Identify which cell holds the provided text, then report its [X, Y] central coordinate. 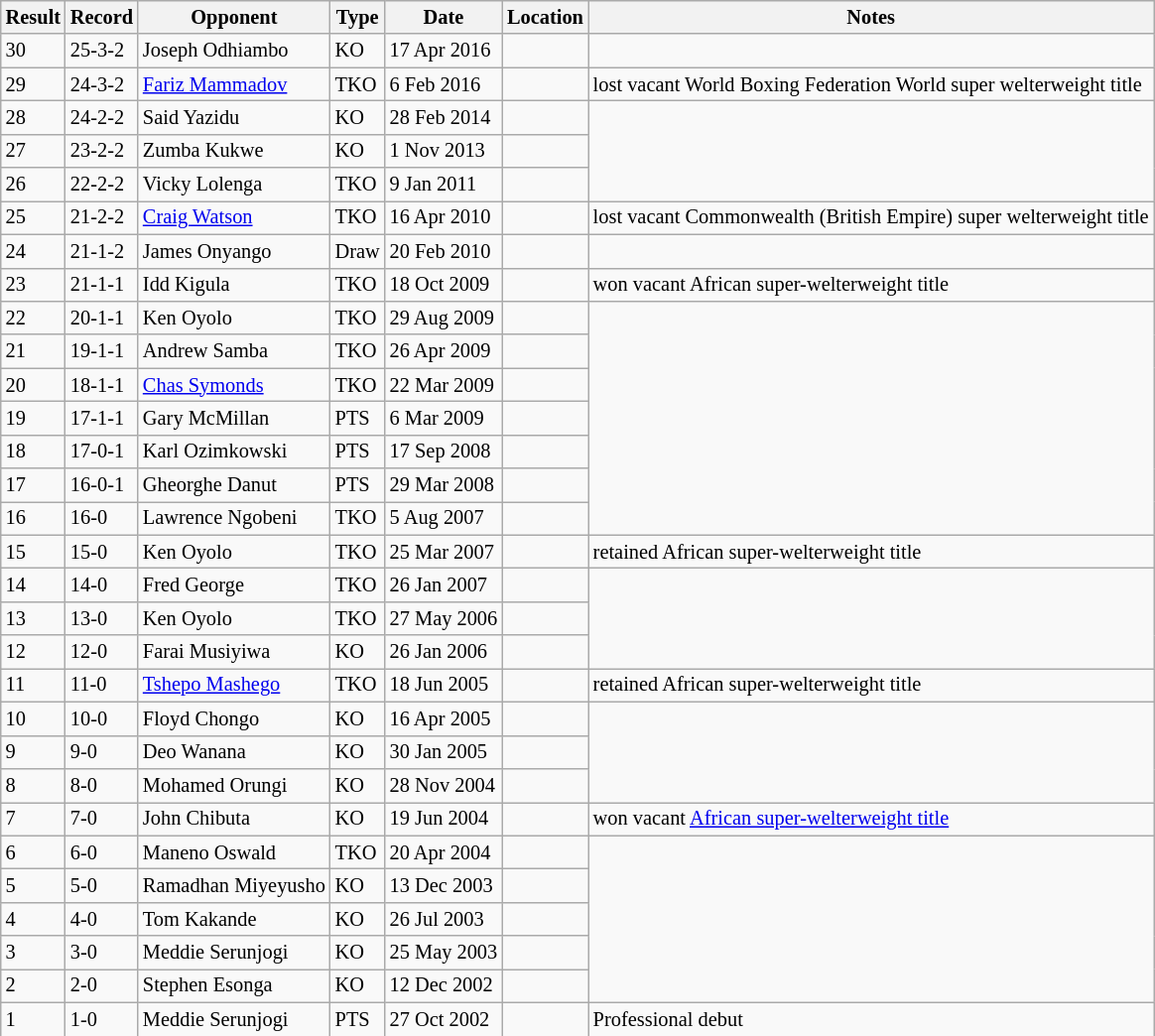
1-0 [101, 1019]
25 [34, 217]
2 [34, 985]
Result [34, 17]
4-0 [101, 919]
Joseph Odhiambo [234, 51]
Ramadhan Miyeyusho [234, 885]
6-0 [101, 852]
19-1-1 [101, 351]
17-1-1 [101, 418]
Professional debut [871, 1019]
21-1-2 [101, 251]
26 Jan 2007 [444, 584]
25 May 2003 [444, 953]
8 [34, 785]
14 [34, 584]
26 [34, 185]
Gheorghe Danut [234, 485]
Karl Ozimkowski [234, 452]
22-2-2 [101, 185]
Gary McMillan [234, 418]
13 Dec 2003 [444, 885]
18 [34, 452]
16 [34, 518]
27 Oct 2002 [444, 1019]
lost vacant Commonwealth (British Empire) super welterweight title [871, 217]
18 Jun 2005 [444, 685]
3-0 [101, 953]
Fariz Mammadov [234, 84]
12 Dec 2002 [444, 985]
27 May 2006 [444, 618]
9 Jan 2011 [444, 185]
23 [34, 285]
26 Jul 2003 [444, 919]
James Onyango [234, 251]
Craig Watson [234, 217]
28 [34, 117]
20 Apr 2004 [444, 852]
14-0 [101, 584]
Tom Kakande [234, 919]
17 Sep 2008 [444, 452]
9 [34, 752]
16 Apr 2005 [444, 718]
17 Apr 2016 [444, 51]
22 [34, 318]
4 [34, 919]
Mohamed Orungi [234, 785]
30 [34, 51]
19 Jun 2004 [444, 819]
7-0 [101, 819]
17 [34, 485]
7 [34, 819]
Lawrence Ngobeni [234, 518]
Idd Kigula [234, 285]
12-0 [101, 652]
21-1-1 [101, 285]
Zumba Kukwe [234, 151]
25 Mar 2007 [444, 552]
8-0 [101, 785]
Tshepo Mashego [234, 685]
Chas Symonds [234, 385]
Date [444, 17]
Fred George [234, 584]
5 [34, 885]
16 Apr 2010 [444, 217]
2-0 [101, 985]
Notes [871, 17]
26 Apr 2009 [444, 351]
6 [34, 852]
12 [34, 652]
lost vacant World Boxing Federation World super welterweight title [871, 84]
28 Feb 2014 [444, 117]
Record [101, 17]
Draw [357, 251]
3 [34, 953]
18-1-1 [101, 385]
25-3-2 [101, 51]
21 [34, 351]
15 [34, 552]
13 [34, 618]
5-0 [101, 885]
28 Nov 2004 [444, 785]
5 Aug 2007 [444, 518]
Stephen Esonga [234, 985]
Location [546, 17]
Deo Wanana [234, 752]
27 [34, 151]
16-0-1 [101, 485]
9-0 [101, 752]
24-2-2 [101, 117]
Said Yazidu [234, 117]
13-0 [101, 618]
24 [34, 251]
11 [34, 685]
1 [34, 1019]
1 Nov 2013 [444, 151]
John Chibuta [234, 819]
23-2-2 [101, 151]
18 Oct 2009 [444, 285]
21-2-2 [101, 217]
26 Jan 2006 [444, 652]
30 Jan 2005 [444, 752]
11-0 [101, 685]
Vicky Lolenga [234, 185]
Type [357, 17]
17-0-1 [101, 452]
29 Aug 2009 [444, 318]
16-0 [101, 518]
29 Mar 2008 [444, 485]
10 [34, 718]
22 Mar 2009 [444, 385]
Andrew Samba [234, 351]
10-0 [101, 718]
29 [34, 84]
6 Mar 2009 [444, 418]
6 Feb 2016 [444, 84]
19 [34, 418]
24-3-2 [101, 84]
20 Feb 2010 [444, 251]
Maneno Oswald [234, 852]
Opponent [234, 17]
Floyd Chongo [234, 718]
20-1-1 [101, 318]
20 [34, 385]
Farai Musiyiwa [234, 652]
15-0 [101, 552]
